Scan for the cell matching the given text and deliver its (X, Y) coordinate at center. 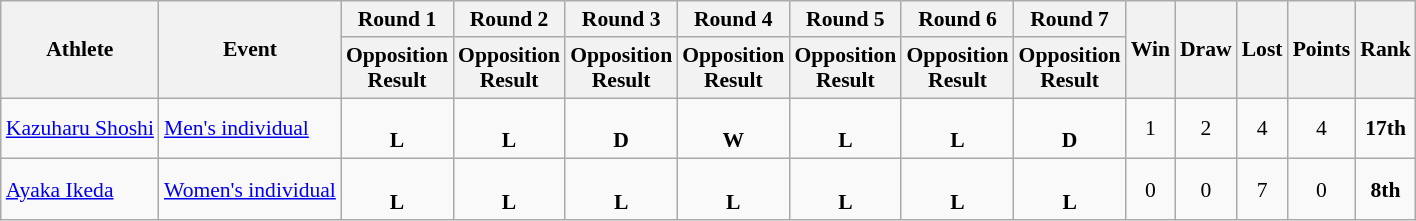
17th (1386, 128)
Lost (1262, 50)
W (733, 128)
Draw (1206, 50)
Rank (1386, 50)
1 (1150, 128)
Points (1322, 50)
Round 3 (621, 19)
Athlete (80, 50)
Kazuharu Shoshi (80, 128)
Event (250, 50)
Men's individual (250, 128)
2 (1206, 128)
Win (1150, 50)
Round 7 (1070, 19)
7 (1262, 190)
Round 6 (957, 19)
Round 2 (509, 19)
Round 1 (397, 19)
Round 4 (733, 19)
8th (1386, 190)
Ayaka Ikeda (80, 190)
Round 5 (845, 19)
Women's individual (250, 190)
